Return the [x, y] coordinate for the center point of the cell that contains the specified text.  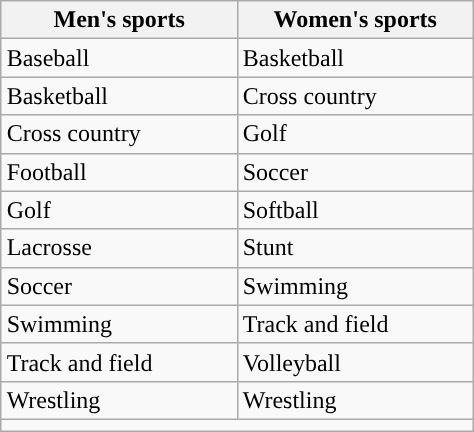
Volleyball [355, 362]
Football [119, 172]
Lacrosse [119, 248]
Men's sports [119, 20]
Stunt [355, 248]
Baseball [119, 58]
Softball [355, 210]
Women's sports [355, 20]
